Search for the cell housing the specified text and yield its (x, y) center coordinate. 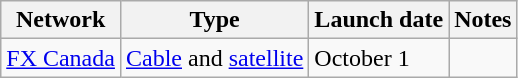
October 1 (379, 58)
Cable and satellite (214, 58)
Network (61, 20)
Type (214, 20)
Launch date (379, 20)
Notes (483, 20)
FX Canada (61, 58)
